Determine the (x, y) coordinate at the center of the cell enclosing the given text.  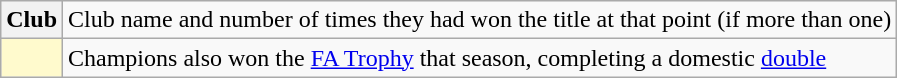
Club name and number of times they had won the title at that point (if more than one) (480, 20)
Champions also won the FA Trophy that season, completing a domestic double (480, 58)
Club (32, 20)
